Locate the cell with the specified text and output its [x, y] center coordinate. 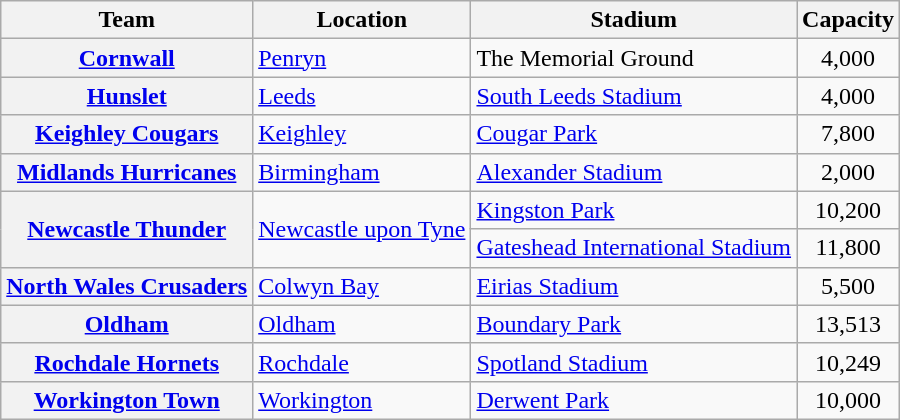
10,200 [848, 210]
Team [127, 20]
Keighley [362, 134]
Newcastle Thunder [127, 229]
13,513 [848, 324]
Leeds [362, 96]
2,000 [848, 172]
Workington Town [127, 400]
10,249 [848, 362]
Rochdale [362, 362]
Alexander Stadium [634, 172]
Spotland Stadium [634, 362]
Hunslet [127, 96]
Derwent Park [634, 400]
The Memorial Ground [634, 58]
South Leeds Stadium [634, 96]
Cornwall [127, 58]
Gateshead International Stadium [634, 248]
Colwyn Bay [362, 286]
7,800 [848, 134]
Birmingham [362, 172]
Kingston Park [634, 210]
Stadium [634, 20]
Rochdale Hornets [127, 362]
11,800 [848, 248]
Cougar Park [634, 134]
5,500 [848, 286]
Midlands Hurricanes [127, 172]
Newcastle upon Tyne [362, 229]
Location [362, 20]
Eirias Stadium [634, 286]
Workington [362, 400]
10,000 [848, 400]
Capacity [848, 20]
Keighley Cougars [127, 134]
Penryn [362, 58]
North Wales Crusaders [127, 286]
Boundary Park [634, 324]
